Return (X, Y) of the center of cell containing provided text 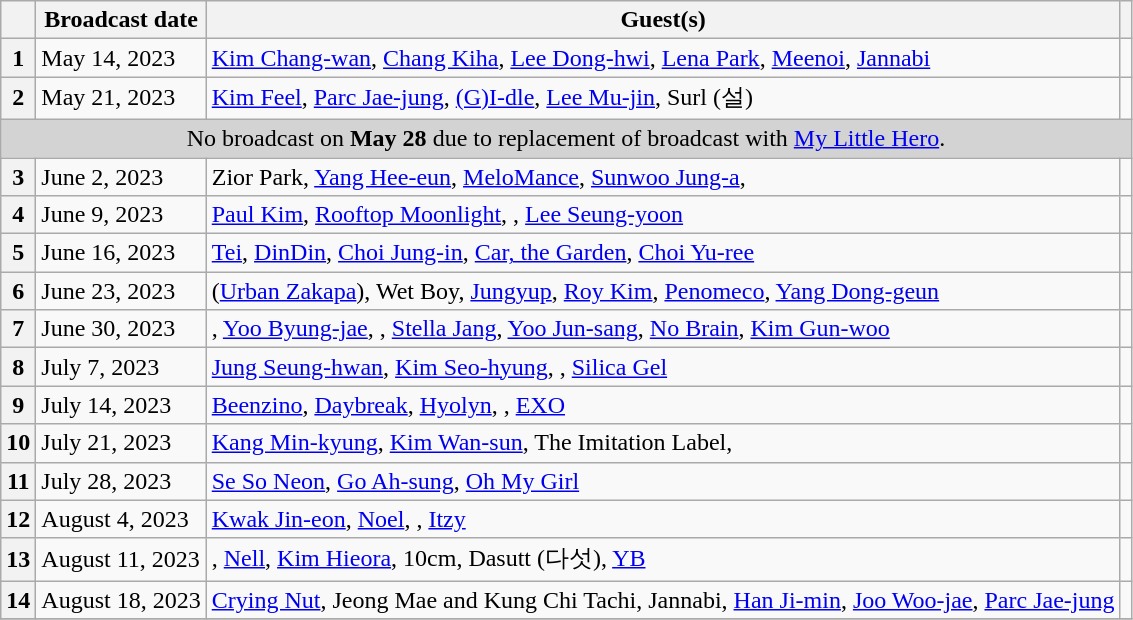
Kang Min-kyung, Kim Wan-sun, The Imitation Label, (663, 443)
Broadcast date (121, 20)
11 (18, 481)
(Urban Zakapa), Wet Boy, Jungyup, Roy Kim, Penomeco, Yang Dong-geun (663, 291)
Jung Seung-hwan, Kim Seo-hyung, , Silica Gel (663, 367)
12 (18, 519)
1 (18, 58)
3 (18, 177)
Paul Kim, Rooftop Moonlight, , Lee Seung-yoon (663, 215)
May 14, 2023 (121, 58)
Tei, DinDin, Choi Jung-in, Car, the Garden, Choi Yu-ree (663, 253)
June 16, 2023 (121, 253)
No broadcast on May 28 due to replacement of broadcast with My Little Hero. (566, 138)
, Nell, Kim Hieora, 10cm, Dasutt (다섯), YB (663, 560)
14 (18, 600)
5 (18, 253)
4 (18, 215)
6 (18, 291)
August 4, 2023 (121, 519)
June 9, 2023 (121, 215)
Beenzino, Daybreak, Hyolyn, , EXO (663, 405)
Kwak Jin-eon, Noel, , Itzy (663, 519)
, Yoo Byung-jae, , Stella Jang, Yoo Jun-sang, No Brain, Kim Gun-woo (663, 329)
July 21, 2023 (121, 443)
8 (18, 367)
10 (18, 443)
June 2, 2023 (121, 177)
2 (18, 98)
June 23, 2023 (121, 291)
July 7, 2023 (121, 367)
June 30, 2023 (121, 329)
Zior Park, Yang Hee-eun, MeloMance, Sunwoo Jung-a, (663, 177)
Kim Feel, Parc Jae-jung, (G)I-dle, Lee Mu-jin, Surl (설) (663, 98)
Kim Chang-wan, Chang Kiha, Lee Dong-hwi, Lena Park, Meenoi, Jannabi (663, 58)
Guest(s) (663, 20)
July 14, 2023 (121, 405)
7 (18, 329)
May 21, 2023 (121, 98)
Crying Nut, Jeong Mae and Kung Chi Tachi, Jannabi, Han Ji-min, Joo Woo-jae, Parc Jae-jung (663, 600)
13 (18, 560)
Se So Neon, Go Ah-sung, Oh My Girl (663, 481)
9 (18, 405)
August 18, 2023 (121, 600)
August 11, 2023 (121, 560)
July 28, 2023 (121, 481)
